Capture the cell that displays the provided text and extract its (x, y) central coordinate. 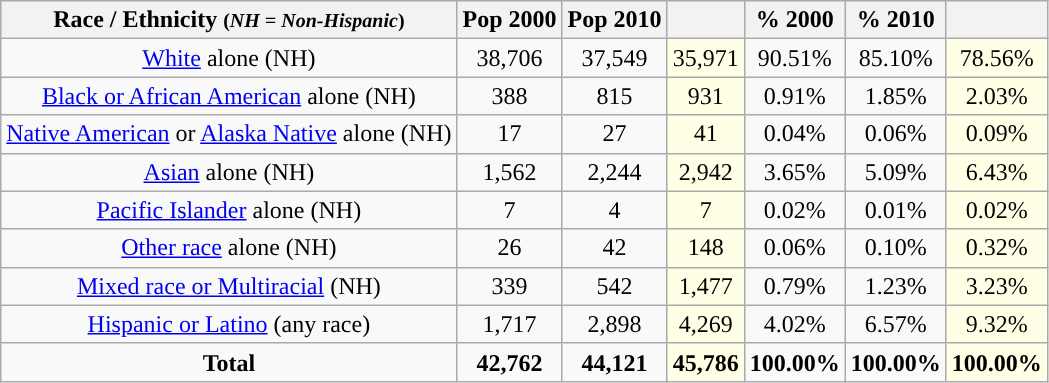
45,786 (706, 362)
Race / Ethnicity (NH = Non-Hispanic) (229, 20)
% 2000 (794, 20)
4,269 (706, 324)
1,477 (706, 286)
Hispanic or Latino (any race) (229, 324)
148 (706, 248)
9.32% (996, 324)
388 (510, 96)
90.51% (794, 58)
Black or African American alone (NH) (229, 96)
17 (510, 134)
41 (706, 134)
1.85% (896, 96)
% 2010 (896, 20)
0.79% (794, 286)
Asian alone (NH) (229, 172)
Mixed race or Multiracial (NH) (229, 286)
2,942 (706, 172)
2,244 (614, 172)
6.43% (996, 172)
Total (229, 362)
Other race alone (NH) (229, 248)
5.09% (896, 172)
Native American or Alaska Native alone (NH) (229, 134)
815 (614, 96)
78.56% (996, 58)
3.23% (996, 286)
37,549 (614, 58)
0.04% (794, 134)
931 (706, 96)
1,562 (510, 172)
1.23% (896, 286)
1,717 (510, 324)
0.10% (896, 248)
339 (510, 286)
Pacific Islander alone (NH) (229, 210)
42,762 (510, 362)
6.57% (896, 324)
3.65% (794, 172)
0.91% (794, 96)
0.32% (996, 248)
4.02% (794, 324)
0.09% (996, 134)
38,706 (510, 58)
542 (614, 286)
27 (614, 134)
85.10% (896, 58)
42 (614, 248)
Pop 2010 (614, 20)
44,121 (614, 362)
Pop 2000 (510, 20)
0.01% (896, 210)
4 (614, 210)
White alone (NH) (229, 58)
2,898 (614, 324)
35,971 (706, 58)
2.03% (996, 96)
26 (510, 248)
